Search for the cell housing the specified text and yield its [x, y] center coordinate. 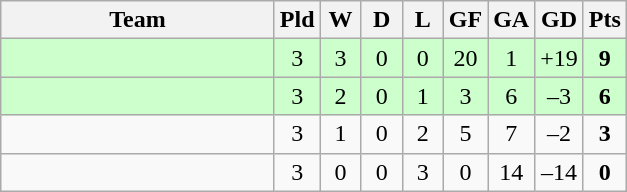
7 [512, 134]
L [422, 20]
5 [465, 134]
+19 [560, 58]
20 [465, 58]
14 [512, 172]
GD [560, 20]
Pld [297, 20]
Pts [604, 20]
–3 [560, 96]
Team [138, 20]
–2 [560, 134]
GF [465, 20]
W [340, 20]
D [382, 20]
GA [512, 20]
–14 [560, 172]
9 [604, 58]
